From the cell containing the given text, extract its center point as [X, Y] coordinate. 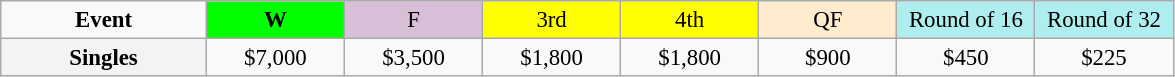
$3,500 [413, 58]
3rd [552, 20]
$900 [828, 58]
W [275, 20]
4th [690, 20]
$7,000 [275, 58]
$225 [1104, 58]
QF [828, 20]
Round of 16 [966, 20]
Round of 32 [1104, 20]
Singles [104, 58]
Event [104, 20]
$450 [966, 58]
F [413, 20]
